Capture the cell that displays the provided text and extract its (x, y) central coordinate. 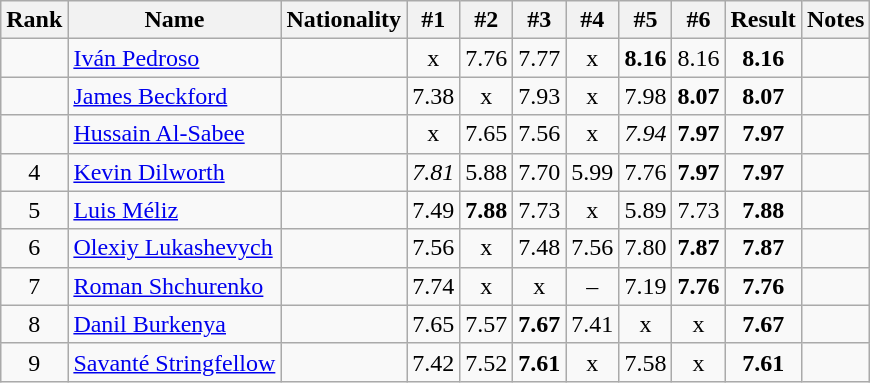
4 (34, 172)
Name (174, 20)
#5 (646, 20)
7.81 (434, 172)
7.41 (592, 324)
7 (34, 286)
5 (34, 210)
7.98 (646, 96)
Rank (34, 20)
#6 (698, 20)
5.88 (486, 172)
Luis Méliz (174, 210)
Hussain Al-Sabee (174, 134)
7.70 (540, 172)
Iván Pedroso (174, 58)
7.58 (646, 362)
7.80 (646, 248)
Result (763, 20)
9 (34, 362)
James Beckford (174, 96)
Kevin Dilworth (174, 172)
8 (34, 324)
7.94 (646, 134)
5.89 (646, 210)
7.77 (540, 58)
Roman Shchurenko (174, 286)
7.93 (540, 96)
Savanté Stringfellow (174, 362)
#3 (540, 20)
7.74 (434, 286)
Nationality (344, 20)
5.99 (592, 172)
7.19 (646, 286)
Olexiy Lukashevych (174, 248)
7.57 (486, 324)
7.48 (540, 248)
#1 (434, 20)
– (592, 286)
7.42 (434, 362)
#2 (486, 20)
7.52 (486, 362)
7.38 (434, 96)
#4 (592, 20)
Danil Burkenya (174, 324)
6 (34, 248)
Notes (835, 20)
7.49 (434, 210)
